Search for the cell housing the specified text and yield its [x, y] center coordinate. 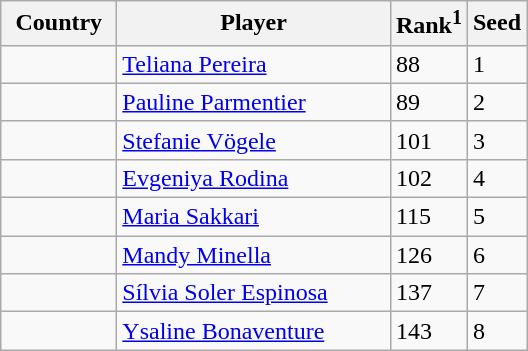
Teliana Pereira [254, 64]
6 [496, 255]
Pauline Parmentier [254, 102]
102 [428, 178]
137 [428, 293]
89 [428, 102]
Evgeniya Rodina [254, 178]
Player [254, 24]
Stefanie Vögele [254, 140]
5 [496, 217]
126 [428, 255]
Sílvia Soler Espinosa [254, 293]
Rank1 [428, 24]
7 [496, 293]
Seed [496, 24]
Maria Sakkari [254, 217]
143 [428, 331]
Ysaline Bonaventure [254, 331]
2 [496, 102]
3 [496, 140]
88 [428, 64]
115 [428, 217]
Country [59, 24]
8 [496, 331]
4 [496, 178]
Mandy Minella [254, 255]
101 [428, 140]
1 [496, 64]
